Extract the [X, Y] coordinate from the center of the cell holding the provided text.  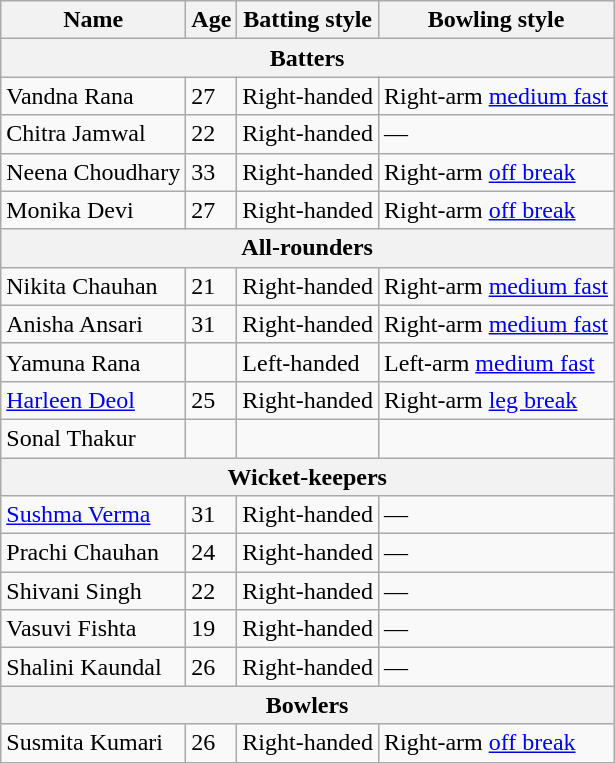
Monika Devi [94, 210]
All-rounders [308, 248]
25 [212, 400]
Yamuna Rana [94, 362]
Shivani Singh [94, 591]
19 [212, 629]
Shalini Kaundal [94, 667]
Nikita Chauhan [94, 286]
Batters [308, 58]
Right-arm leg break [496, 400]
Prachi Chauhan [94, 553]
Name [94, 20]
33 [212, 172]
Age [212, 20]
Bowlers [308, 705]
Sushma Verma [94, 515]
21 [212, 286]
Susmita Kumari [94, 743]
Left-handed [308, 362]
Vandna Rana [94, 96]
Harleen Deol [94, 400]
Wicket-keepers [308, 477]
Batting style [308, 20]
Anisha Ansari [94, 324]
Bowling style [496, 20]
Chitra Jamwal [94, 134]
Left-arm medium fast [496, 362]
Neena Choudhary [94, 172]
Vasuvi Fishta [94, 629]
24 [212, 553]
Sonal Thakur [94, 438]
